Pinpoint the cell where the given text exists, returning its (x, y) midpoint coordinate. 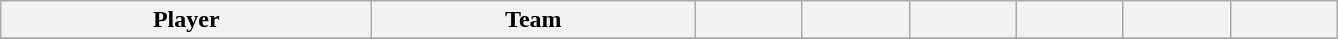
Team (534, 20)
Player (186, 20)
